Identify which cell holds the provided text, then report its [X, Y] central coordinate. 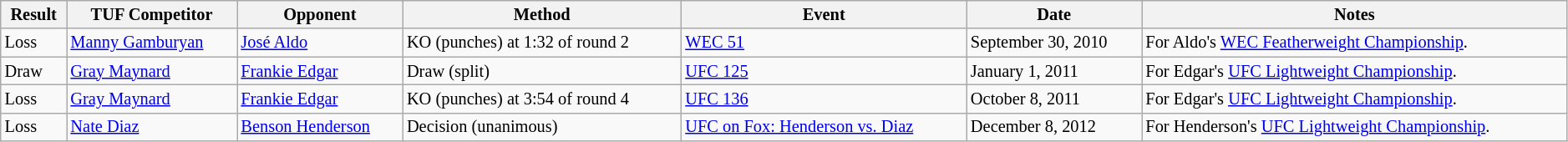
October 8, 2011 [1054, 99]
Manny Gamburyan [152, 43]
UFC 125 [824, 71]
January 1, 2011 [1054, 71]
For Henderson's UFC Lightweight Championship. [1354, 127]
September 30, 2010 [1054, 43]
Method [541, 14]
December 8, 2012 [1054, 127]
KO (punches) at 1:32 of round 2 [541, 43]
Opponent [321, 14]
TUF Competitor [152, 14]
José Aldo [321, 43]
Notes [1354, 14]
UFC 136 [824, 99]
Benson Henderson [321, 127]
Nate Diaz [152, 127]
WEC 51 [824, 43]
Event [824, 14]
KO (punches) at 3:54 of round 4 [541, 99]
Result [33, 14]
UFC on Fox: Henderson vs. Diaz [824, 127]
Draw [33, 71]
Decision (unanimous) [541, 127]
For Aldo's WEC Featherweight Championship. [1354, 43]
Draw (split) [541, 71]
Date [1054, 14]
